Search for the cell housing the specified text and yield its [X, Y] center coordinate. 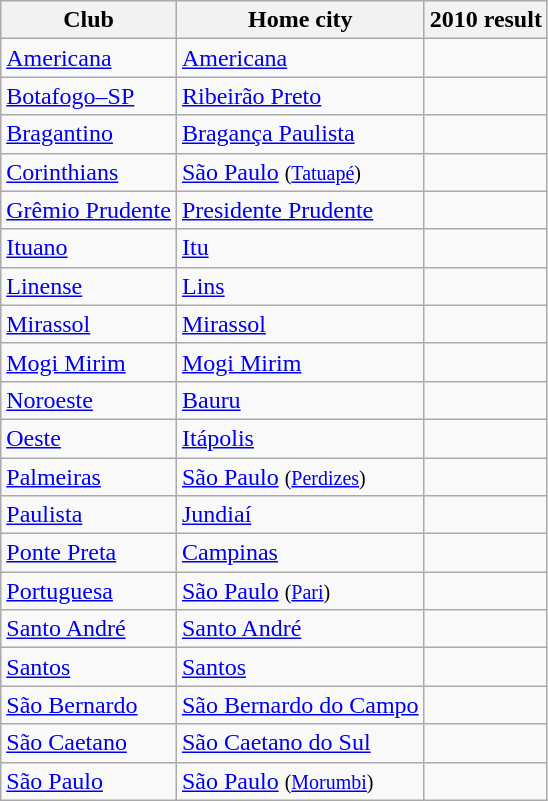
São Caetano do Sul [300, 743]
Linense [89, 286]
Grêmio Prudente [89, 210]
Itu [300, 248]
Club [89, 20]
Bragança Paulista [300, 134]
Corinthians [89, 172]
São Paulo (Perdizes) [300, 477]
São Bernardo [89, 705]
São Caetano [89, 743]
São Bernardo do Campo [300, 705]
Ribeirão Preto [300, 96]
Botafogo–SP [89, 96]
Home city [300, 20]
Bragantino [89, 134]
Noroeste [89, 400]
São Paulo (Tatuapé) [300, 172]
São Paulo [89, 781]
Oeste [89, 438]
Lins [300, 286]
Jundiaí [300, 515]
Ituano [89, 248]
2010 result [486, 20]
São Paulo (Morumbi) [300, 781]
Campinas [300, 553]
Bauru [300, 400]
Paulista [89, 515]
Presidente Prudente [300, 210]
Itápolis [300, 438]
São Paulo (Pari) [300, 591]
Portuguesa [89, 591]
Ponte Preta [89, 553]
Palmeiras [89, 477]
